Search for the cell housing the specified text and yield its [x, y] center coordinate. 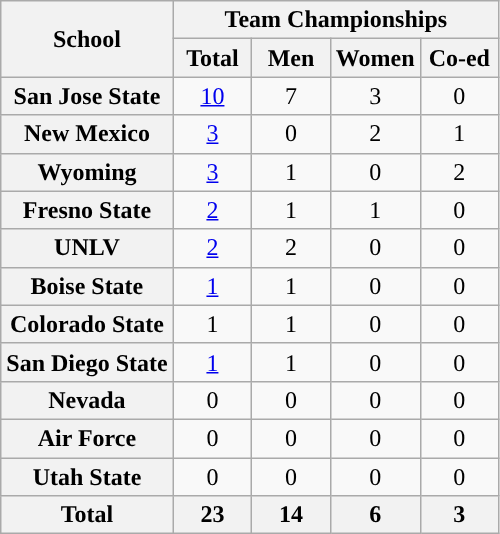
New Mexico [87, 134]
Men [292, 58]
Fresno State [87, 210]
10 [212, 96]
UNLV [87, 248]
Wyoming [87, 172]
Utah State [87, 477]
14 [292, 515]
Colorado State [87, 324]
Co-ed [460, 58]
San Jose State [87, 96]
San Diego State [87, 362]
6 [375, 515]
Women [375, 58]
Air Force [87, 438]
School [87, 39]
Team Championships [336, 20]
Nevada [87, 400]
7 [292, 96]
Boise State [87, 286]
23 [212, 515]
